Find where the given text appears and provide that cell's center as (X, Y) coordinate. 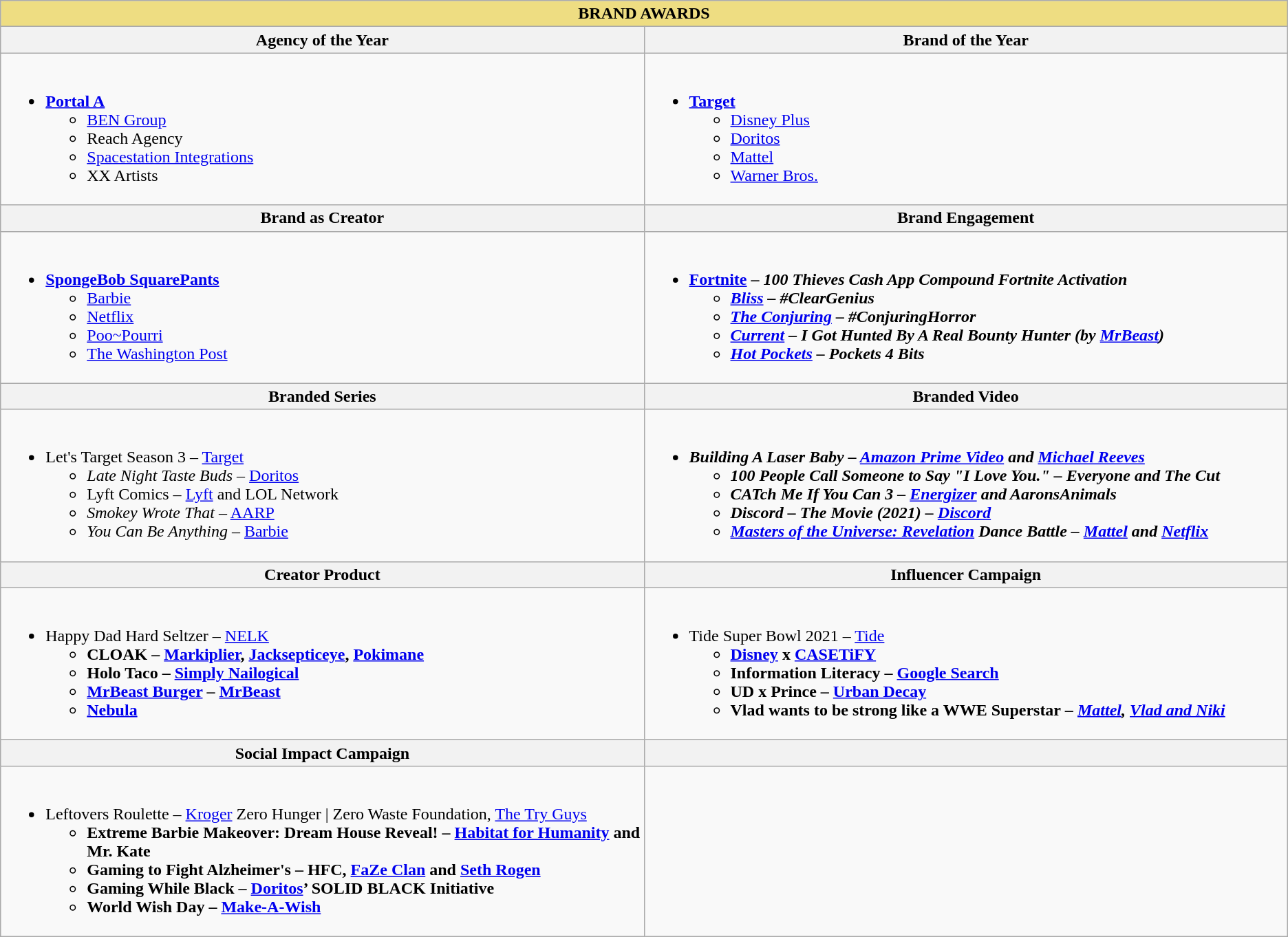
SpongeBob SquarePantsBarbieNetflixPoo~PourriThe Washington Post (322, 307)
Branded Video (966, 396)
Influencer Campaign (966, 574)
Branded Series (322, 396)
Let's Target Season 3 – TargetLate Night Taste Buds – DoritosLyft Comics – Lyft and LOL NetworkSmokey Wrote That – AARPYou Can Be Anything – Barbie (322, 486)
Brand Engagement (966, 218)
Agency of the Year (322, 40)
Social Impact Campaign (322, 753)
BRAND AWARDS (644, 14)
Creator Product (322, 574)
Portal ABEN GroupReach AgencySpacestation IntegrationsXX Artists (322, 129)
Happy Dad Hard Seltzer – NELKCLOAK – Markiplier, Jacksepticeye, PokimaneHolo Taco – Simply NailogicalMrBeast Burger – MrBeastNebula (322, 663)
TargetDisney PlusDoritosMattelWarner Bros. (966, 129)
Brand of the Year (966, 40)
Brand as Creator (322, 218)
